Output the (X, Y) coordinate of the center of the cell containing the given text.  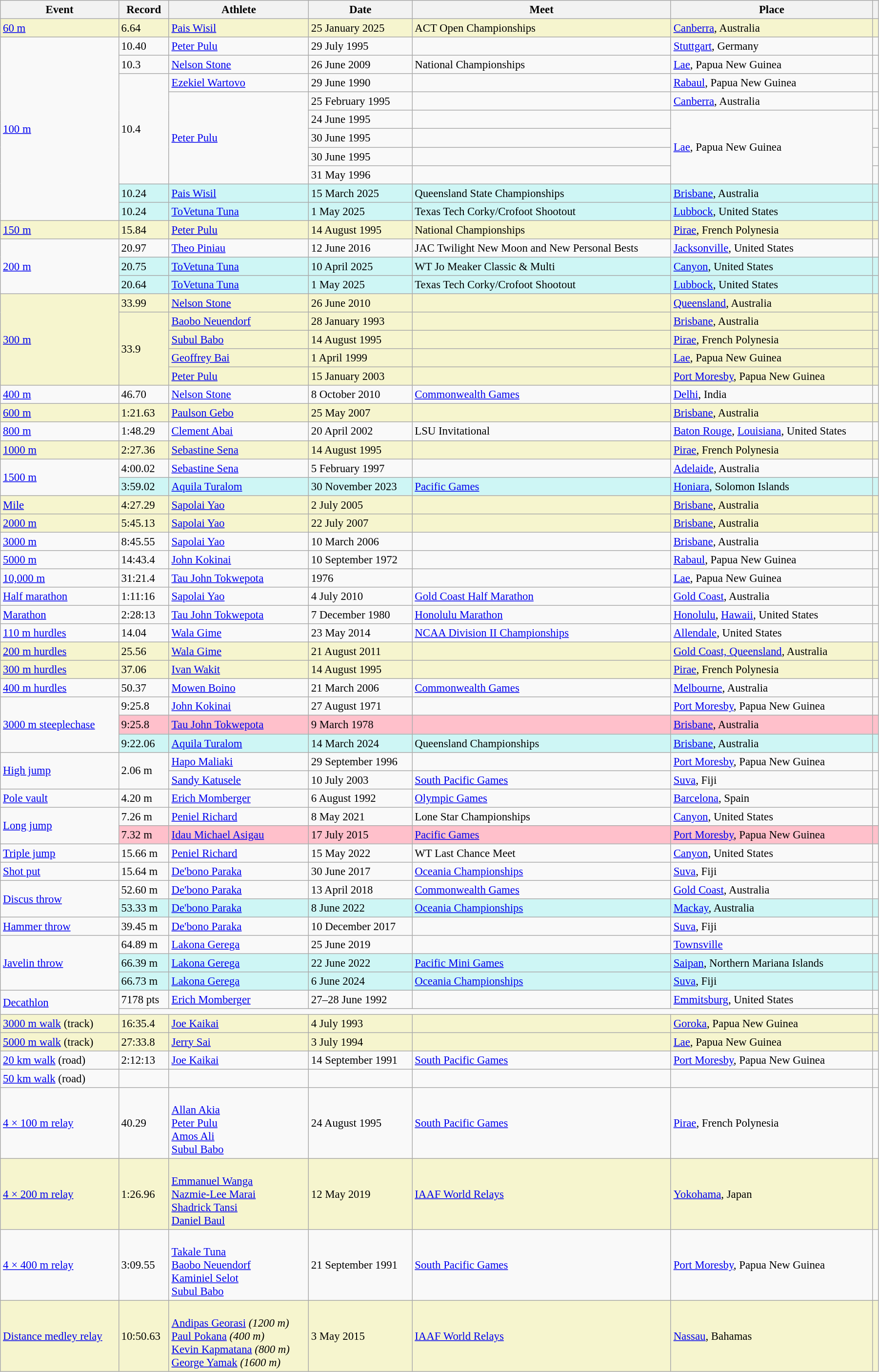
Pacific Mini Games (541, 963)
2.06 m (143, 771)
4 × 200 m relay (60, 1194)
22 June 2022 (360, 963)
Mowen Boino (239, 688)
5:45.13 (143, 523)
29 June 1990 (360, 83)
3000 m walk (track) (60, 1023)
30 November 2023 (360, 486)
Shot put (60, 872)
7.32 m (143, 835)
25 June 2019 (360, 945)
1000 m (60, 450)
Takale TunaBaobo NeuendorfKaminiel SelotSubul Babo (239, 1265)
24 August 1995 (360, 1123)
7.26 m (143, 816)
2 July 2005 (360, 505)
13 April 2018 (360, 890)
10 December 2017 (360, 927)
Emmanuel WangaNazmie-Lee MaraiShadrick TansiDaniel Baul (239, 1194)
Paulson Gebo (239, 413)
Athlete (239, 10)
8:45.55 (143, 541)
31:21.4 (143, 578)
50.37 (143, 688)
JAC Twilight New Moon and New Personal Bests (541, 248)
Lone Star Championships (541, 816)
Decathlon (60, 1002)
1500 m (60, 477)
Yokohama, Japan (772, 1194)
10 July 2003 (360, 780)
Mile (60, 505)
10:50.63 (143, 1336)
High jump (60, 771)
Allendale, United States (772, 633)
Andipas Georasi (1200 m)Paul Pokana (400 m)Kevin Kapmatana (800 m)George Yamak (1600 m) (239, 1336)
5000 m walk (track) (60, 1042)
Jerry Sai (239, 1042)
50 km walk (road) (60, 1078)
Javelin throw (60, 963)
66.73 m (143, 981)
7 December 1980 (360, 615)
37.06 (143, 670)
20 km walk (road) (60, 1060)
21 August 2011 (360, 652)
Barcelona, Spain (772, 798)
52.60 m (143, 890)
Baobo Neuendorf (239, 321)
5 February 1997 (360, 468)
60 m (60, 28)
4 × 100 m relay (60, 1123)
7178 pts (143, 1000)
Geoffrey Bai (239, 358)
27:33.8 (143, 1042)
LSU Invitational (541, 432)
3:09.55 (143, 1265)
1976 (360, 578)
300 m hurdles (60, 670)
10.3 (143, 65)
Queensland Championships (541, 743)
10,000 m (60, 578)
Hammer throw (60, 927)
14:43.4 (143, 560)
WT Jo Meaker Classic & Multi (541, 266)
300 m (60, 339)
Clement Abai (239, 432)
9:22.06 (143, 743)
66.39 m (143, 963)
400 m hurdles (60, 688)
Marathon (60, 615)
10 March 2006 (360, 541)
22 July 2007 (360, 523)
Saipan, Northern Mariana Islands (772, 963)
Distance medley relay (60, 1336)
20.75 (143, 266)
8 May 2021 (360, 816)
Discus throw (60, 898)
25 February 1995 (360, 101)
Melbourne, Australia (772, 688)
4:27.29 (143, 505)
10 September 1972 (360, 560)
20.64 (143, 285)
Honiara, Solomon Islands (772, 486)
Date (360, 10)
33.99 (143, 303)
1 April 1999 (360, 358)
Half marathon (60, 597)
4 July 1993 (360, 1023)
1:26.96 (143, 1194)
6.64 (143, 28)
Queensland State Championships (541, 193)
3000 m steeplechase (60, 725)
21 September 1991 (360, 1265)
4:00.02 (143, 468)
8 June 2022 (360, 908)
9 March 1978 (360, 725)
Honolulu Marathon (541, 615)
400 m (60, 395)
Stuttgart, Germany (772, 46)
20.97 (143, 248)
2:28:13 (143, 615)
Gold Coast, Queensland, Australia (772, 652)
15.66 m (143, 853)
Theo Piniau (239, 248)
1:11:16 (143, 597)
1:21.63 (143, 413)
1:48.29 (143, 432)
14 March 2024 (360, 743)
150 m (60, 230)
Subul Babo (239, 340)
WT Last Chance Meet (541, 853)
Nassau, Bahamas (772, 1336)
Place (772, 10)
Triple jump (60, 853)
Mackay, Australia (772, 908)
Townsville (772, 945)
25 May 2007 (360, 413)
27 August 1971 (360, 707)
2:27.36 (143, 450)
Baton Rouge, Louisiana, United States (772, 432)
600 m (60, 413)
Jacksonville, United States (772, 248)
15 March 2025 (360, 193)
30 June 2017 (360, 872)
100 m (60, 129)
26 June 2009 (360, 65)
200 m hurdles (60, 652)
Adelaide, Australia (772, 468)
40.29 (143, 1123)
16:35.4 (143, 1023)
Olympic Games (541, 798)
39.45 m (143, 927)
Hapo Maliaki (239, 761)
46.70 (143, 395)
Queensland, Australia (772, 303)
10.4 (143, 129)
3 July 1994 (360, 1042)
31 May 1996 (360, 175)
20 April 2002 (360, 432)
25.56 (143, 652)
Ezekiel Wartovo (239, 83)
2:12:13 (143, 1060)
4.20 m (143, 798)
21 March 2006 (360, 688)
4 July 2010 (360, 597)
Event (60, 10)
Pole vault (60, 798)
6 June 2024 (360, 981)
12 May 2019 (360, 1194)
10.40 (143, 46)
15.64 m (143, 872)
12 June 2016 (360, 248)
Record (143, 10)
53.33 m (143, 908)
Honolulu, Hawaii, United States (772, 615)
28 January 1993 (360, 321)
Delhi, India (772, 395)
14.04 (143, 633)
5000 m (60, 560)
26 June 2010 (360, 303)
NCAA Division II Championships (541, 633)
Sandy Katusele (239, 780)
Allan AkiaPeter PuluAmos AliSubul Babo (239, 1123)
14 September 1991 (360, 1060)
3000 m (60, 541)
15.84 (143, 230)
Gold Coast Half Marathon (541, 597)
200 m (60, 266)
10 April 2025 (360, 266)
Goroka, Papua New Guinea (772, 1023)
2000 m (60, 523)
3 May 2015 (360, 1336)
24 June 1995 (360, 119)
3:59.02 (143, 486)
800 m (60, 432)
110 m hurdles (60, 633)
29 July 1995 (360, 46)
8 October 2010 (360, 395)
Meet (541, 10)
33.9 (143, 349)
ACT Open Championships (541, 28)
17 July 2015 (360, 835)
4 × 400 m relay (60, 1265)
6 August 1992 (360, 798)
25 January 2025 (360, 28)
Idau Michael Asigau (239, 835)
15 January 2003 (360, 377)
15 May 2022 (360, 853)
Emmitsburg, United States (772, 1000)
64.89 m (143, 945)
29 September 1996 (360, 761)
23 May 2014 (360, 633)
Ivan Wakit (239, 670)
27–28 June 1992 (360, 1000)
Long jump (60, 825)
